Extract the (X, Y) coordinate from the center of the cell holding the provided text.  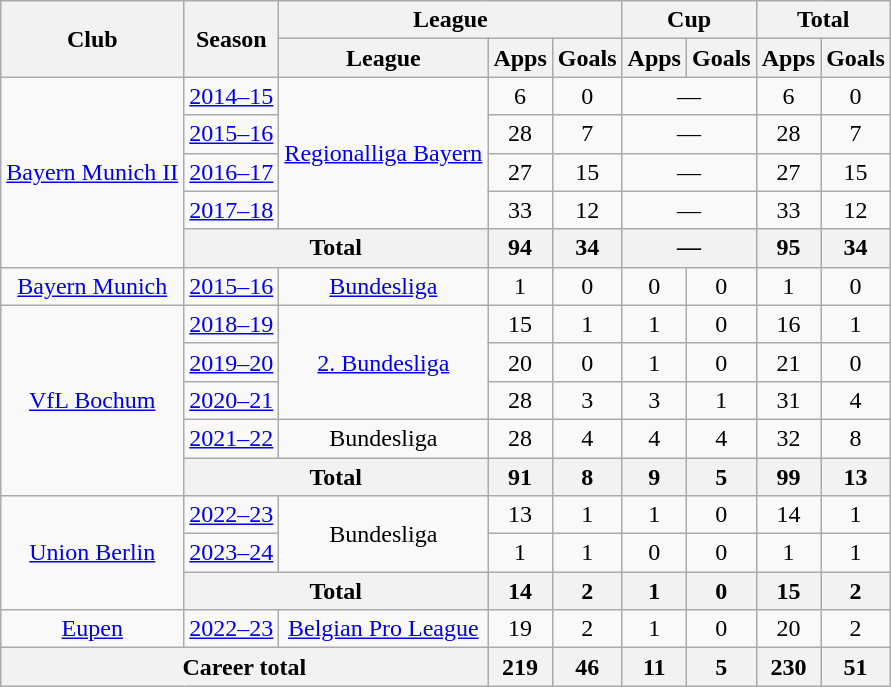
2020–21 (232, 400)
Eupen (92, 629)
95 (788, 248)
Belgian Pro League (384, 629)
2016–17 (232, 172)
11 (654, 667)
Club (92, 39)
16 (788, 324)
230 (788, 667)
2. Bundesliga (384, 362)
94 (520, 248)
Cup (689, 20)
Bayern Munich II (92, 172)
Bayern Munich (92, 286)
2014–15 (232, 96)
Season (232, 39)
46 (587, 667)
51 (856, 667)
Regionalliga Bayern (384, 153)
31 (788, 400)
Union Berlin (92, 553)
99 (788, 477)
VfL Bochum (92, 400)
21 (788, 362)
2019–20 (232, 362)
19 (520, 629)
91 (520, 477)
Career total (244, 667)
2023–24 (232, 553)
2017–18 (232, 210)
2021–22 (232, 438)
219 (520, 667)
2018–19 (232, 324)
9 (654, 477)
32 (788, 438)
